Pinpoint the cell where the given text exists, returning its (X, Y) midpoint coordinate. 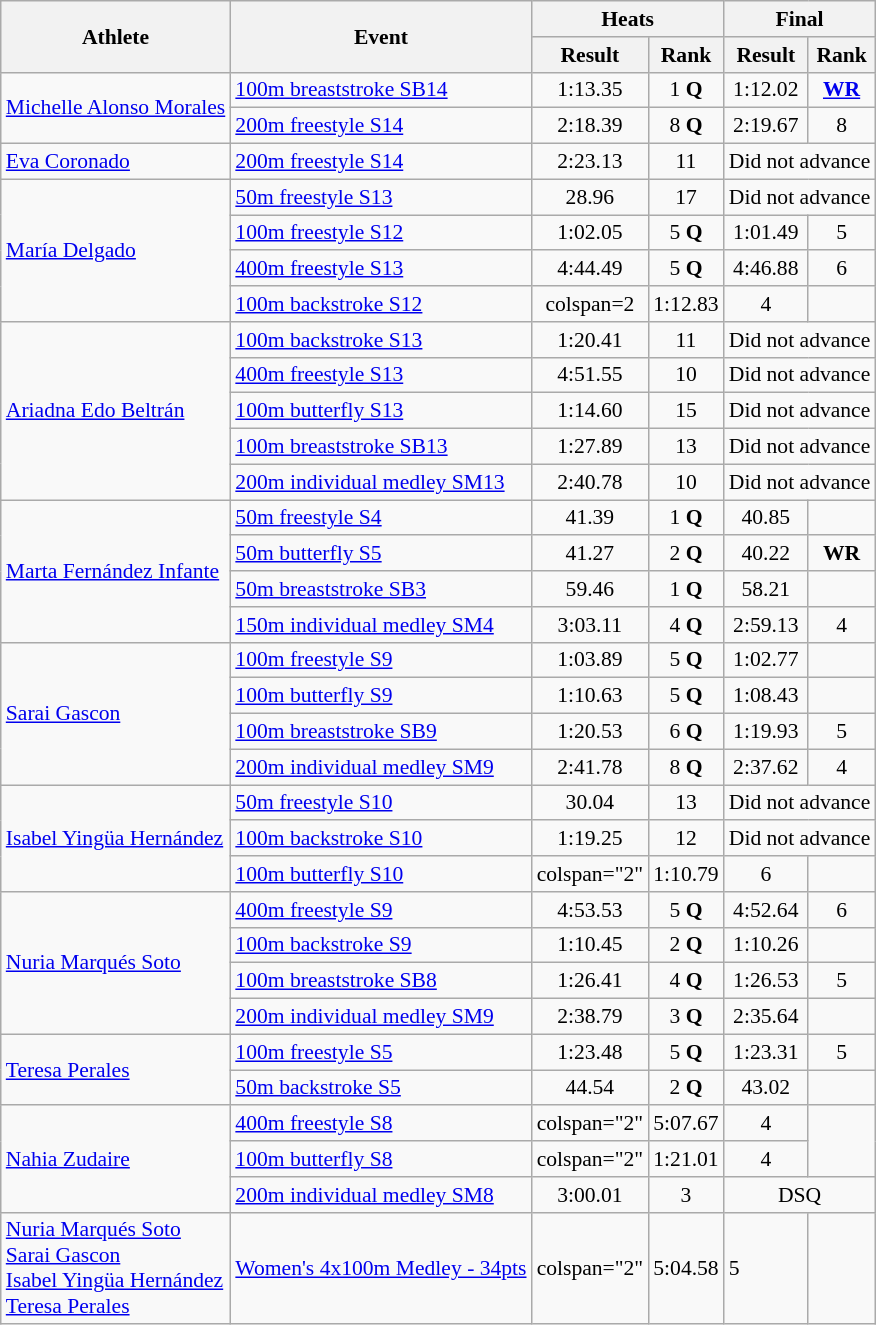
100m freestyle S9 (380, 660)
1:26.41 (590, 981)
1:10.26 (766, 945)
2:59.13 (766, 625)
2:40.78 (590, 482)
1:27.89 (590, 447)
44.54 (590, 1088)
50m freestyle S13 (380, 197)
Marta Fernández Infante (116, 571)
1:10.63 (590, 696)
400m freestyle S9 (380, 910)
100m butterfly S9 (380, 696)
2:23.13 (590, 162)
3 Q (686, 1017)
41.27 (590, 554)
100m backstroke S10 (380, 839)
1:10.79 (686, 874)
1:19.25 (590, 839)
Michelle Alonso Morales (116, 108)
40.22 (766, 554)
Nahia Zudaire (116, 1160)
200m individual medley SM8 (380, 1195)
4:52.64 (766, 910)
1:12.83 (686, 304)
50m backstroke S5 (380, 1088)
6 Q (686, 732)
150m individual medley SM4 (380, 625)
4:44.49 (590, 269)
Nuria Marqués SotoSarai GasconIsabel Yingüa HernándezTeresa Perales (116, 1268)
50m freestyle S4 (380, 518)
2:41.78 (590, 767)
3:00.01 (590, 1195)
50m butterfly S5 (380, 554)
1:03.89 (590, 660)
2:18.39 (590, 126)
DSQ (800, 1195)
1:26.53 (766, 981)
1:23.31 (766, 1052)
Event (380, 36)
María Delgado (116, 250)
1:20.53 (590, 732)
4:46.88 (766, 269)
200m individual medley SM13 (380, 482)
Ariadna Edo Beltrán (116, 411)
3 (686, 1195)
Eva Coronado (116, 162)
1:01.49 (766, 233)
3:03.11 (590, 625)
30.04 (590, 803)
1:21.01 (686, 1159)
1:14.60 (590, 411)
Teresa Perales (116, 1070)
100m butterfly S8 (380, 1159)
1:12.02 (766, 90)
100m freestyle S12 (380, 233)
2:19.67 (766, 126)
100m freestyle S5 (380, 1052)
400m freestyle S8 (380, 1124)
1:13.35 (590, 90)
1:20.41 (590, 340)
8 (842, 126)
59.46 (590, 589)
58.21 (766, 589)
50m breaststroke SB3 (380, 589)
Athlete (116, 36)
50m freestyle S10 (380, 803)
1:23.48 (590, 1052)
4:51.55 (590, 375)
100m breaststroke SB14 (380, 90)
2:35.64 (766, 1017)
4:53.53 (590, 910)
15 (686, 411)
colspan=2 (590, 304)
Nuria Marqués Soto (116, 963)
2:37.62 (766, 767)
1:08.43 (766, 696)
1:10.45 (590, 945)
1:02.77 (766, 660)
100m breaststroke SB9 (380, 732)
100m backstroke S12 (380, 304)
100m breaststroke SB8 (380, 981)
1:02.05 (590, 233)
Isabel Yingüa Hernández (116, 838)
2:38.79 (590, 1017)
1:19.93 (766, 732)
100m backstroke S9 (380, 945)
100m breaststroke SB13 (380, 447)
Final (800, 19)
100m backstroke S13 (380, 340)
40.85 (766, 518)
100m butterfly S13 (380, 411)
100m butterfly S10 (380, 874)
41.39 (590, 518)
Sarai Gascon (116, 713)
12 (686, 839)
28.96 (590, 197)
5:04.58 (686, 1268)
Women's 4x100m Medley - 34pts (380, 1268)
43.02 (766, 1088)
Heats (628, 19)
5:07.67 (686, 1124)
17 (686, 197)
